Scan for the cell matching the given text and deliver its (X, Y) coordinate at center. 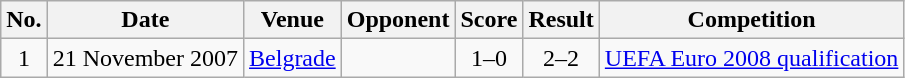
1 (24, 58)
Result (561, 20)
Competition (752, 20)
2–2 (561, 58)
21 November 2007 (145, 58)
Venue (293, 20)
UEFA Euro 2008 qualification (752, 58)
Opponent (398, 20)
Score (489, 20)
No. (24, 20)
Belgrade (293, 58)
1–0 (489, 58)
Date (145, 20)
